Provide the (x, y) coordinate of the cell's center where the given text is located.  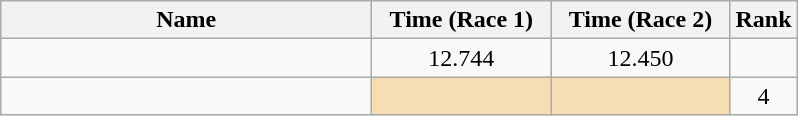
Time (Race 2) (640, 20)
4 (764, 96)
Rank (764, 20)
12.744 (462, 58)
12.450 (640, 58)
Name (186, 20)
Time (Race 1) (462, 20)
